Locate the cell with the specified text and output its (X, Y) center coordinate. 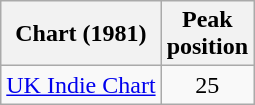
Chart (1981) (81, 34)
25 (207, 85)
Peakposition (207, 34)
UK Indie Chart (81, 85)
